Detect which cell encompasses the target text, then output its (X, Y) center coordinate. 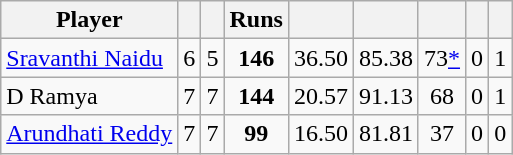
68 (442, 96)
16.50 (320, 134)
5 (212, 58)
73* (442, 58)
37 (442, 134)
6 (190, 58)
20.57 (320, 96)
D Ramya (90, 96)
85.38 (386, 58)
Sravanthi Naidu (90, 58)
144 (256, 96)
146 (256, 58)
81.81 (386, 134)
Runs (256, 20)
Arundhati Reddy (90, 134)
36.50 (320, 58)
99 (256, 134)
91.13 (386, 96)
Player (90, 20)
